Scan for the cell matching the given text and deliver its (X, Y) coordinate at center. 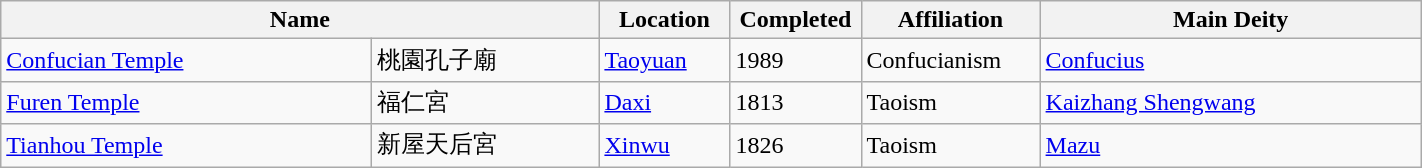
Tianhou Temple (186, 146)
Confucianism (950, 60)
Name (300, 20)
Daxi (664, 102)
Affiliation (950, 20)
Location (664, 20)
Furen Temple (186, 102)
Taoyuan (664, 60)
Confucian Temple (186, 60)
Main Deity (1230, 20)
桃園孔子廟 (486, 60)
新屋天后宮 (486, 146)
Mazu (1230, 146)
福仁宮 (486, 102)
1989 (796, 60)
Xinwu (664, 146)
Completed (796, 20)
Confucius (1230, 60)
Kaizhang Shengwang (1230, 102)
1813 (796, 102)
1826 (796, 146)
